For the text-containing cell, return its midpoint in [X, Y] coordinate format. 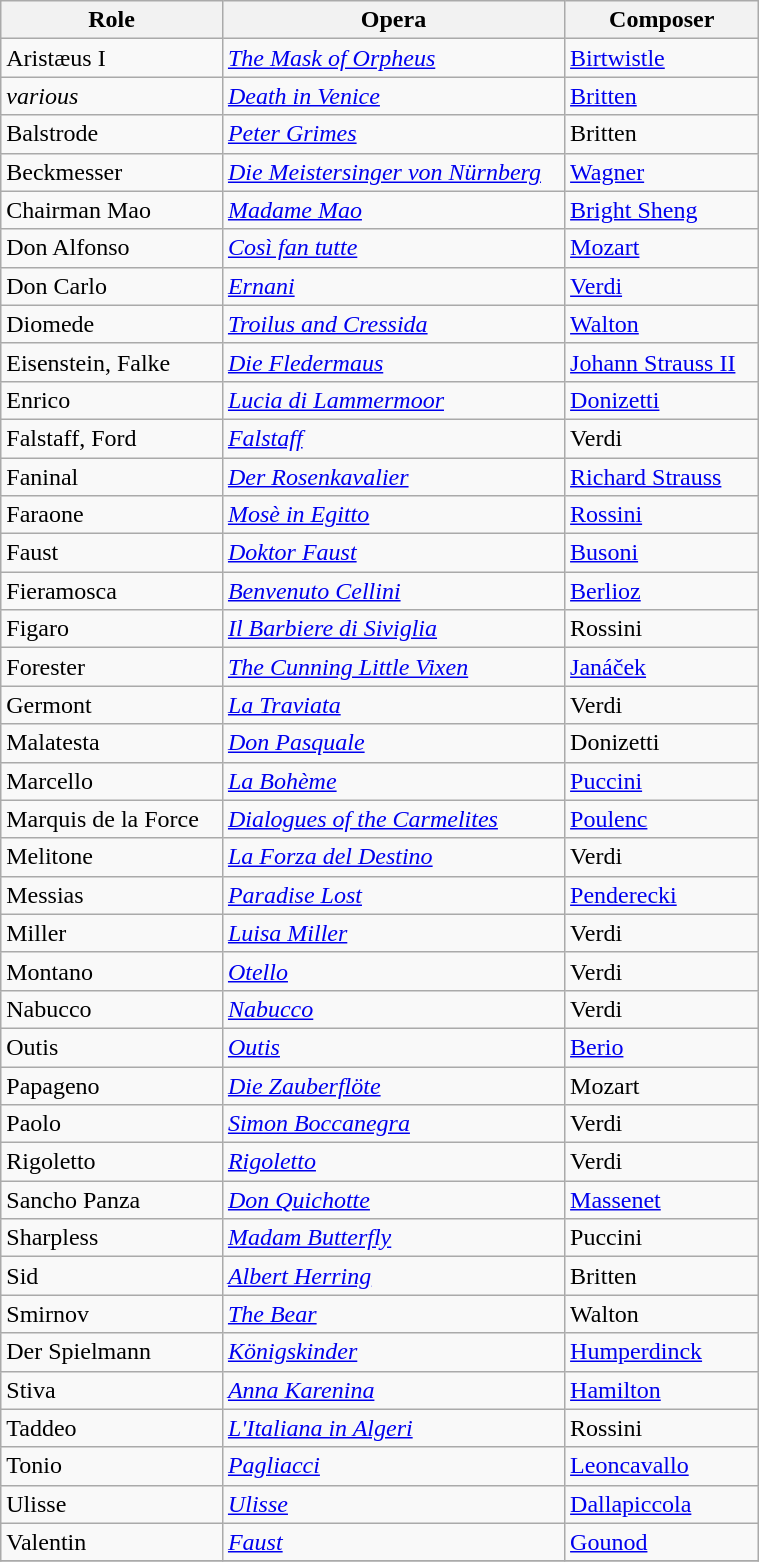
Peter Grimes [393, 134]
Enrico [112, 400]
Stiva [112, 1390]
Leoncavallo [662, 1466]
Aristæus I [112, 58]
Sharpless [112, 1238]
Die Meistersinger von Nürnberg [393, 172]
Ernani [393, 286]
Marquis de la Force [112, 819]
Forester [112, 667]
Humperdinck [662, 1352]
Messias [112, 895]
Sid [112, 1276]
Opera [393, 20]
Marcello [112, 781]
Königskinder [393, 1352]
La Forza del Destino [393, 857]
Die Zauberflöte [393, 1085]
Tonio [112, 1466]
Death in Venice [393, 96]
Valentin [112, 1542]
Berio [662, 1047]
Die Fledermaus [393, 362]
Dialogues of the Carmelites [393, 819]
Hamilton [662, 1390]
Johann Strauss II [662, 362]
Don Alfonso [112, 248]
Massenet [662, 1200]
Mosè in Egitto [393, 515]
Anna Karenina [393, 1390]
Figaro [112, 629]
La Bohème [393, 781]
Balstrode [112, 134]
Faninal [112, 477]
Bright Sheng [662, 210]
L'Italiana in Algeri [393, 1428]
Poulenc [662, 819]
Wagner [662, 172]
Il Barbiere di Siviglia [393, 629]
Malatesta [112, 743]
Birtwistle [662, 58]
Composer [662, 20]
Beckmesser [112, 172]
Eisenstein, Falke [112, 362]
Fieramosca [112, 591]
Smirnov [112, 1314]
Luisa Miller [393, 933]
Paradise Lost [393, 895]
Falstaff, Ford [112, 438]
Janáček [662, 667]
Gounod [662, 1542]
Sancho Panza [112, 1200]
Così fan tutte [393, 248]
Der Rosenkavalier [393, 477]
The Mask of Orpheus [393, 58]
Papageno [112, 1085]
The Cunning Little Vixen [393, 667]
Lucia di Lammermoor [393, 400]
Penderecki [662, 895]
various [112, 96]
Busoni [662, 553]
Germont [112, 705]
The Bear [393, 1314]
Pagliacci [393, 1466]
Doktor Faust [393, 553]
Don Pasquale [393, 743]
Madame Mao [393, 210]
Falstaff [393, 438]
Melitone [112, 857]
Chairman Mao [112, 210]
Otello [393, 971]
Simon Boccanegra [393, 1124]
Faraone [112, 515]
Richard Strauss [662, 477]
Taddeo [112, 1428]
Montano [112, 971]
Don Quichotte [393, 1200]
Paolo [112, 1124]
Don Carlo [112, 286]
Diomede [112, 324]
Dallapiccola [662, 1504]
Albert Herring [393, 1276]
Role [112, 20]
Madam Butterfly [393, 1238]
La Traviata [393, 705]
Miller [112, 933]
Berlioz [662, 591]
Troilus and Cressida [393, 324]
Der Spielmann [112, 1352]
Benvenuto Cellini [393, 591]
